Find where the given text appears and provide that cell's center as (X, Y) coordinate. 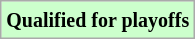
Qualified for playoffs (98, 20)
